Pinpoint the cell where the given text exists, returning its (x, y) midpoint coordinate. 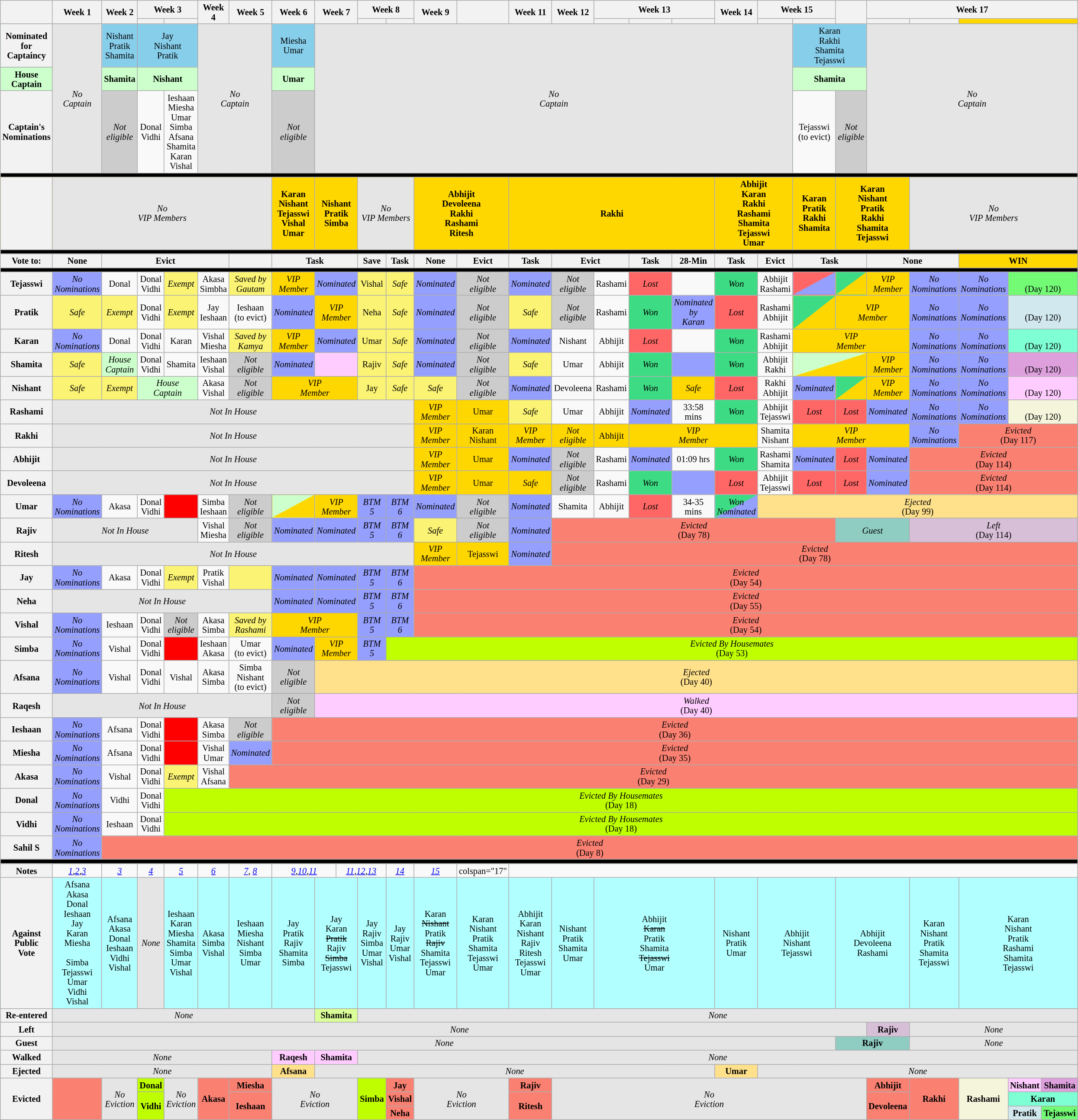
Evicted(Day 29) (654, 776)
5 (181, 871)
AkasaSimbaVishal (213, 943)
Sahil S (27, 847)
Re-entered (27, 1015)
Week 17 (972, 9)
15 (436, 871)
PratikVishal (213, 578)
Week 11 (531, 12)
NishantPratikSimba (336, 213)
AkasaSimbha (213, 283)
Left (27, 1029)
SimbaIeshaan (213, 507)
AbhijitRakhi (775, 365)
VishalUmar (213, 753)
KaranNishantPratikRajivShamitaTejasswiUmar (436, 943)
IeshaanMieshaNishantSimbaUmar (250, 943)
Week 2 (119, 12)
Evicted(Day 36) (675, 729)
RashamiShamita (775, 459)
Week 3 (168, 9)
Walked(Day 40) (696, 705)
ShamitaNishant (775, 436)
JayRajivUmarVishal (400, 943)
WIN (1018, 260)
Week 9 (436, 12)
AkasaVishal (213, 388)
IeshaanVishal (213, 365)
JayPratikRajivShamitaSimba (294, 943)
JayIeshaan (213, 312)
Evicted By Housemates(Day 53) (732, 649)
4 (151, 871)
JayKaranPratikRajivSimbaTejasswi (336, 943)
NishantPratikShamitaUmar (573, 943)
3 (119, 871)
AbhijitKaranNishantRajivRiteshTejasswiUmar (531, 943)
IeshaanMieshaUmarSimbaAfsanaShamitaKaranVishal (181, 132)
Week 1 (77, 12)
AbhijitDevoleenaRakhiRashamiRitesh (462, 213)
Week 6 (294, 12)
KaranNishantPratikShamitaTejasswi (934, 943)
7, 8 (250, 871)
01:09 hrs (694, 459)
34-35 mins (694, 507)
Save (371, 260)
Week 14 (736, 12)
SimbaNishant(to evict) (250, 677)
NishantPratikUmar (736, 943)
JayNishantPratik (168, 45)
Ejected(Day 99) (918, 507)
Week 8 (386, 9)
MieshaUmar (294, 45)
Evicted(Day 8) (590, 847)
AbhijitRashami (775, 283)
Evicted(Day 55) (746, 601)
Week 7 (336, 12)
KaranNishant (483, 436)
11,12,13 (361, 871)
KaranNishantTejasswiVishalUmar (294, 213)
AfsanaAkasaDonalIeshaanJayKaranMieshaSimbaTejasswiUmarVidhiVishal (77, 943)
RakhiAbhijit (775, 388)
Vote to: (27, 260)
AbhijitDevoleenaRashami (872, 943)
KaranNishantPratikRashamiShamitaTejasswi (1018, 943)
Ejected (27, 1071)
AbhijitKaranPratikShamitaTejasswiUmar (655, 943)
Week 12 (573, 12)
Week 13 (655, 9)
14 (400, 871)
AfsanaAkasaDonalIeshaanVidhiVishal (119, 943)
9,10,11 (304, 871)
AgainstPublicVote (27, 943)
Ieshaan(to evict) (250, 312)
KaranRakhiShamitaTejasswi (829, 45)
Evicted (27, 1099)
IeshaanKaranMieshaShamitaSimbaUmarVishal (181, 943)
Saved byRashami (250, 625)
KaranNishantPratikRakhiShamitaTejasswi (872, 213)
Ejected(Day 40) (696, 677)
JayRajivSimbaUmarVishal (371, 943)
Nominated for Captaincy (27, 45)
IeshaanAkasa (213, 649)
AbhijitKaranRakhiRashamiShamitaTejasswiUmar (754, 213)
WonNominated (736, 507)
KaranNishantPratikShamitaTejasswiUmar (483, 943)
KaranPratikRakhiShamita (814, 213)
AbhijitNishantTejasswi (797, 943)
Left(Day 114) (993, 530)
Week 5 (250, 12)
Week 15 (797, 9)
Evicted(Day 35) (675, 753)
colspan="17" (483, 871)
1,2,3 (77, 871)
28-Min (694, 260)
Captain'sNominations (27, 132)
Umar(to evict) (250, 649)
NishantPratikShamita (119, 45)
Saved byKamya (250, 340)
Evicted(Day 117) (1018, 436)
Saved byGautam (250, 283)
6 (213, 871)
Walked (27, 1057)
Tejasswi(to evict) (814, 132)
Notes (27, 871)
Nominated byKaran (694, 312)
VishalAfsana (213, 776)
Week 4 (213, 12)
33:58 mins (694, 411)
